Identify which cell holds the provided text, then report its (X, Y) central coordinate. 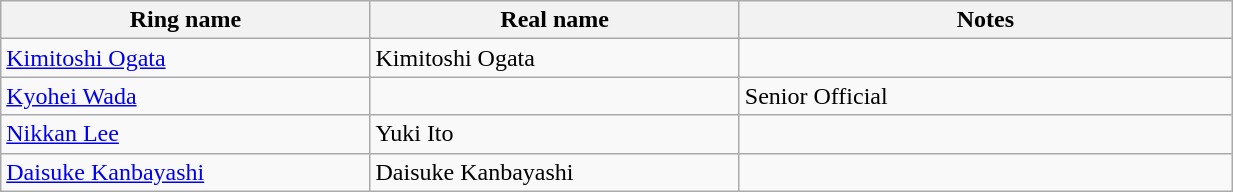
Senior Official (985, 96)
Yuki Ito (554, 134)
Nikkan Lee (186, 134)
Notes (985, 20)
Kyohei Wada (186, 96)
Ring name (186, 20)
Real name (554, 20)
